Determine the (x, y) coordinate at the center of the cell enclosing the given text.  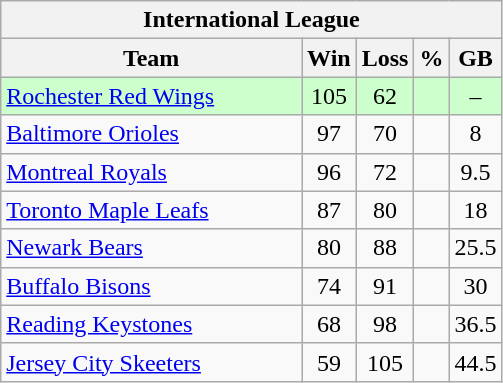
96 (330, 172)
Rochester Red Wings (152, 96)
62 (385, 96)
– (476, 96)
Newark Bears (152, 248)
% (432, 58)
72 (385, 172)
Baltimore Orioles (152, 134)
Win (330, 58)
8 (476, 134)
25.5 (476, 248)
91 (385, 286)
9.5 (476, 172)
Loss (385, 58)
Toronto Maple Leafs (152, 210)
70 (385, 134)
GB (476, 58)
Jersey City Skeeters (152, 362)
Team (152, 58)
36.5 (476, 324)
44.5 (476, 362)
Montreal Royals (152, 172)
Buffalo Bisons (152, 286)
88 (385, 248)
30 (476, 286)
97 (330, 134)
18 (476, 210)
74 (330, 286)
87 (330, 210)
98 (385, 324)
68 (330, 324)
59 (330, 362)
International League (252, 20)
Reading Keystones (152, 324)
